Identify which cell holds the provided text, then report its [X, Y] central coordinate. 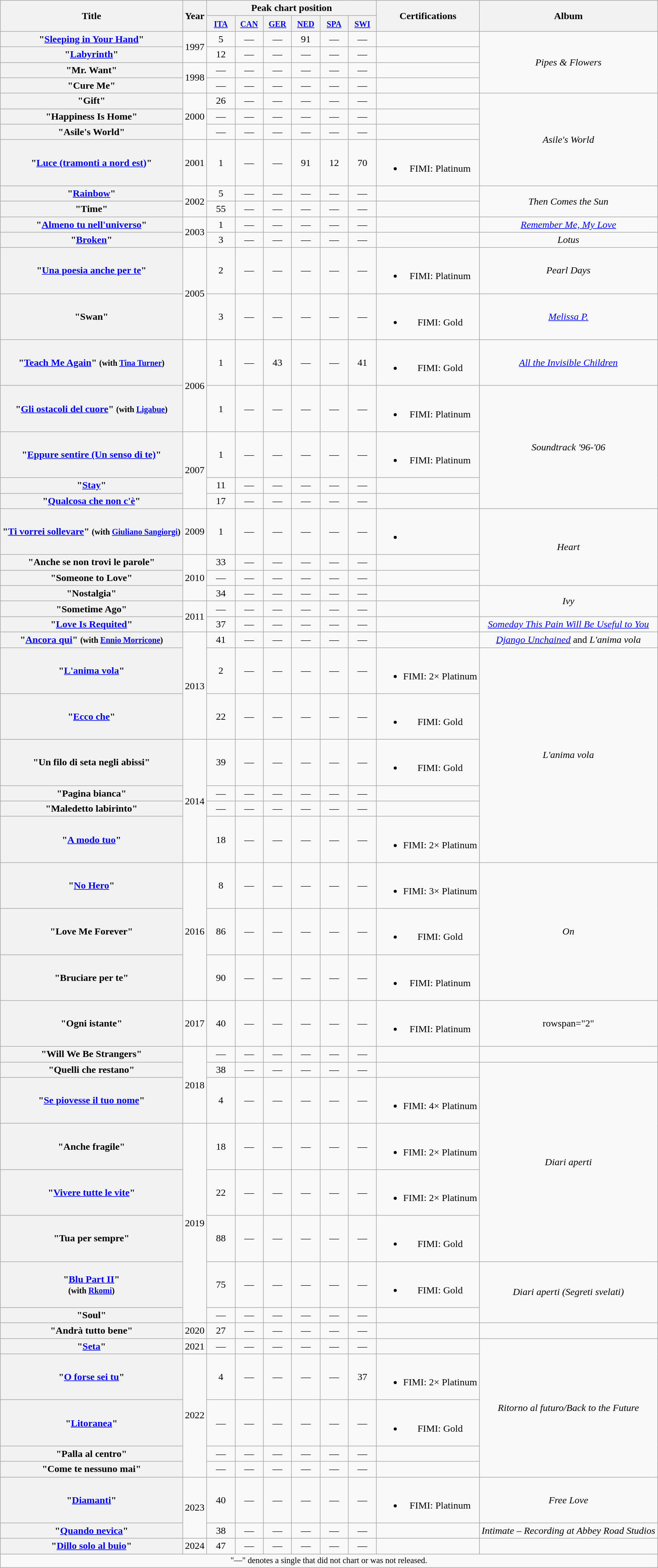
2020 [195, 1331]
"Broken" [92, 240]
"Litoranea" [92, 1423]
Someday This Pain Will Be Useful to You [568, 624]
2019 [195, 1223]
"O forse sei tu" [92, 1377]
ITA [221, 24]
"Quelli che restano" [92, 1070]
"Andrà tutto bene" [92, 1331]
"Quando nevica" [92, 1531]
2006 [195, 386]
2024 [195, 1546]
"Diamanti" [92, 1500]
"Stay" [92, 485]
Free Love [568, 1500]
"Una poesia anche per te" [92, 271]
2013 [195, 686]
"Anche fragile" [92, 1147]
"Labyrinth" [92, 55]
FIMI: 4× Platinum [428, 1100]
26 [221, 101]
"Maledetto labirinto" [92, 809]
Asile's World [568, 139]
Django Unchained and L'anima vola [568, 640]
"Time" [92, 209]
"Teach Me Again" (with Tina Turner) [92, 363]
Ivy [568, 601]
"Asile's World" [92, 132]
"Dillo solo al buio" [92, 1546]
"Happiness Is Home" [92, 116]
"Se piovesse il tuo nome" [92, 1100]
Title [92, 16]
43 [278, 363]
CAN [249, 24]
2003 [195, 232]
2023 [195, 1508]
2009 [195, 531]
1998 [195, 78]
Melissa P. [568, 317]
"Pagina bianca" [92, 793]
Year [195, 16]
Peak chart position [291, 8]
FIMI: 3× Platinum [428, 885]
2005 [195, 294]
2000 [195, 116]
On [568, 932]
39 [221, 762]
Ritorno al futuro/Back to the Future [568, 1408]
2021 [195, 1346]
17 [221, 501]
Pipes & Flowers [568, 62]
"Palla al centro" [92, 1454]
Intimate – Recording at Abbey Road Studios [568, 1531]
55 [221, 209]
"Cure Me" [92, 85]
34 [221, 593]
"Almeno tu nell'universo" [92, 224]
NED [306, 24]
2002 [195, 201]
2001 [195, 163]
2017 [195, 1024]
"Ecco che" [92, 717]
"A modo tuo" [92, 840]
"Anche se non trovi le parole" [92, 562]
"Someone to Love" [92, 578]
1997 [195, 47]
Diari aperti [568, 1162]
Pearl Days [568, 271]
2016 [195, 932]
2018 [195, 1085]
"Tua per sempre" [92, 1238]
70 [363, 163]
"Mr. Want" [92, 70]
27 [221, 1331]
"Nostalgia" [92, 593]
86 [221, 932]
"Blu Part II"(with Rkomi) [92, 1284]
Certifications [428, 16]
GER [278, 24]
Lotus [568, 240]
"Will We Be Strangers" [92, 1054]
2010 [195, 578]
SWI [363, 24]
Heart [568, 547]
L'anima vola [568, 755]
"Un filo di seta negli abissi" [92, 762]
90 [221, 977]
"Vivere tutte le vite" [92, 1192]
Album [568, 16]
"Swan" [92, 317]
88 [221, 1238]
"Love Me Forever" [92, 932]
11 [221, 485]
"Luce (tramonti a nord est)" [92, 163]
rowspan="2" [568, 1024]
"Seta" [92, 1346]
"Sleeping in Your Hand" [92, 39]
"Love Is Requited" [92, 624]
"Rainbow" [92, 193]
Soundtrack '96-'06 [568, 447]
"Gli ostacoli del cuore" (with Ligabue) [92, 408]
8 [221, 885]
"Bruciare per te" [92, 977]
33 [221, 562]
"No Hero" [92, 885]
Diari aperti (Segreti svelati) [568, 1292]
"Ti vorrei sollevare" (with Giuliano Sangiorgi) [92, 531]
Then Comes the Sun [568, 201]
"Soul" [92, 1315]
"—" denotes a single that did not chart or was not released. [329, 1561]
2011 [195, 616]
47 [221, 1546]
"Come te nessuno mai" [92, 1469]
2014 [195, 801]
"L'anima vola" [92, 670]
2022 [195, 1415]
"Sometime Ago" [92, 609]
2007 [195, 470]
"Qualcosa che non c'è" [92, 501]
"Ogni istante" [92, 1024]
"Eppure sentire (Un senso di te)" [92, 455]
All the Invisible Children [568, 363]
"Gift" [92, 101]
Remember Me, My Love [568, 224]
75 [221, 1284]
SPA [334, 24]
"Ancora qui" (with Ennio Morricone) [92, 640]
